Detect which cell encompasses the target text, then output its (X, Y) center coordinate. 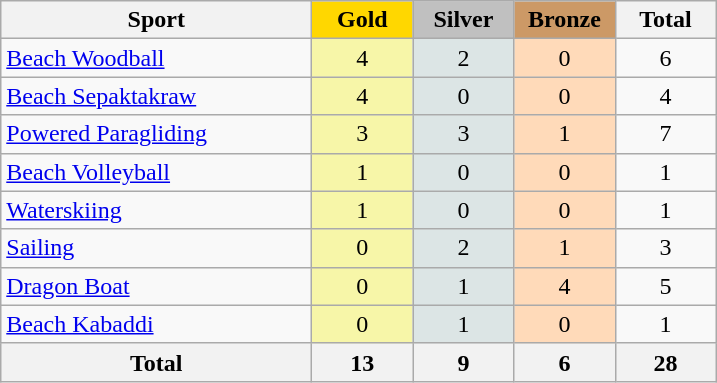
7 (666, 134)
Gold (362, 20)
28 (666, 362)
Beach Sepaktakraw (156, 96)
Sport (156, 20)
Sailing (156, 248)
Bronze (564, 20)
9 (464, 362)
5 (666, 286)
Silver (464, 20)
13 (362, 362)
Beach Volleyball (156, 172)
Powered Paragliding (156, 134)
Beach Woodball (156, 58)
Dragon Boat (156, 286)
Beach Kabaddi (156, 324)
Waterskiing (156, 210)
